Return the (X, Y) coordinate for the center point of the cell that contains the specified text.  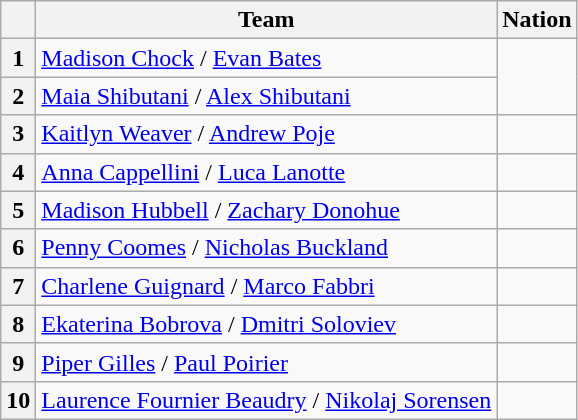
2 (18, 96)
1 (18, 58)
Penny Coomes / Nicholas Buckland (266, 248)
Charlene Guignard / Marco Fabbri (266, 286)
Laurence Fournier Beaudry / Nikolaj Sorensen (266, 400)
Maia Shibutani / Alex Shibutani (266, 96)
7 (18, 286)
3 (18, 134)
5 (18, 210)
Anna Cappellini / Luca Lanotte (266, 172)
Piper Gilles / Paul Poirier (266, 362)
Nation (537, 20)
4 (18, 172)
Madison Hubbell / Zachary Donohue (266, 210)
10 (18, 400)
Madison Chock / Evan Bates (266, 58)
Kaitlyn Weaver / Andrew Poje (266, 134)
Ekaterina Bobrova / Dmitri Soloviev (266, 324)
8 (18, 324)
6 (18, 248)
9 (18, 362)
Team (266, 20)
